Output the (X, Y) coordinate of the center of the cell containing the given text.  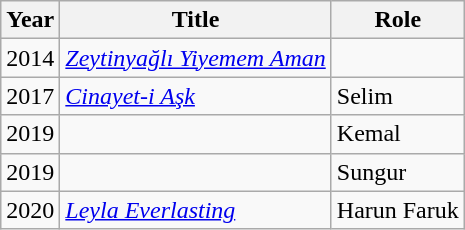
2017 (30, 96)
Role (398, 20)
Leyla Everlasting (196, 210)
Title (196, 20)
Year (30, 20)
2020 (30, 210)
Harun Faruk (398, 210)
Kemal (398, 134)
Cinayet-i Aşk (196, 96)
Selim (398, 96)
2014 (30, 58)
Zeytinyağlı Yiyemem Aman (196, 58)
Sungur (398, 172)
